Find where the given text appears and provide that cell's center as [X, Y] coordinate. 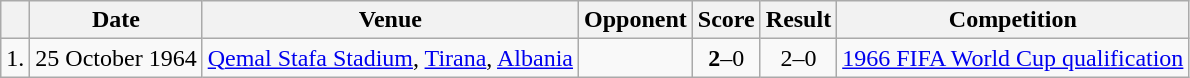
1966 FIFA World Cup qualification [1013, 58]
Result [798, 20]
Competition [1013, 20]
25 October 1964 [116, 58]
Opponent [636, 20]
Date [116, 20]
Venue [390, 20]
1. [16, 58]
Qemal Stafa Stadium, Tirana, Albania [390, 58]
Score [726, 20]
